Extract the [X, Y] coordinate from the center of the cell holding the provided text.  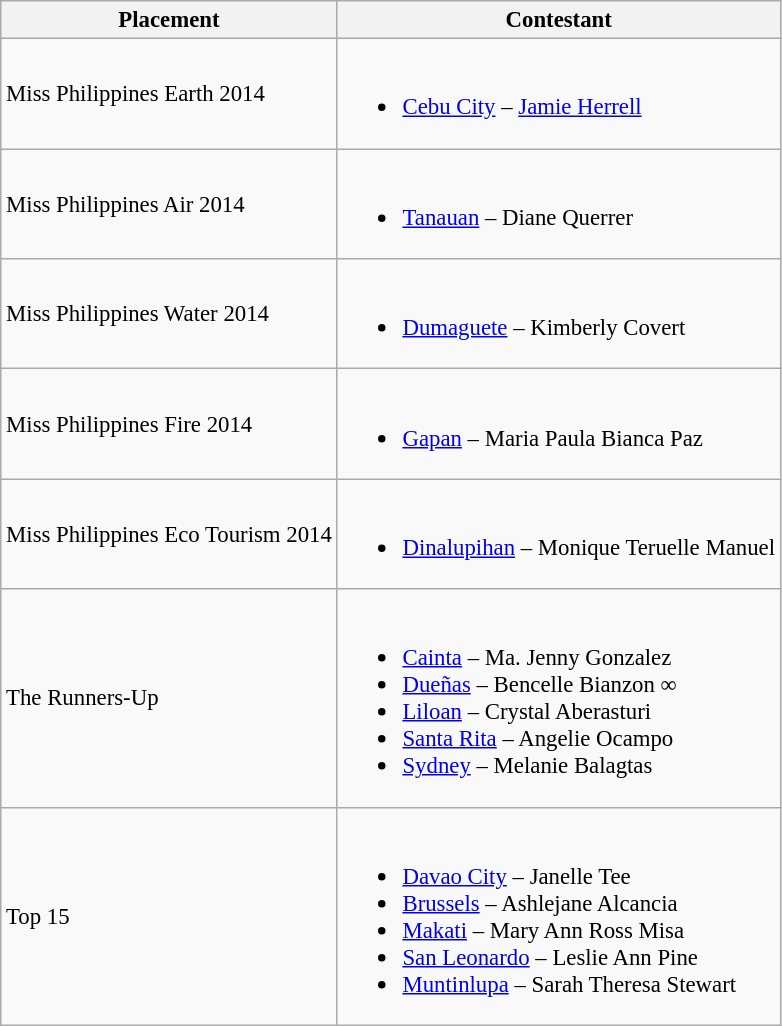
Davao City – Janelle TeeBrussels – Ashlejane AlcanciaMakati – Mary Ann Ross MisaSan Leonardo – Leslie Ann PineMuntinlupa – Sarah Theresa Stewart [558, 916]
Miss Philippines Air 2014 [169, 204]
Miss Philippines Earth 2014 [169, 94]
Gapan – Maria Paula Bianca Paz [558, 424]
Dumaguete – Kimberly Covert [558, 314]
Cebu City – Jamie Herrell [558, 94]
Dinalupihan – Monique Teruelle Manuel [558, 534]
The Runners-Up [169, 698]
Miss Philippines Water 2014 [169, 314]
Placement [169, 20]
Miss Philippines Fire 2014 [169, 424]
Contestant [558, 20]
Miss Philippines Eco Tourism 2014 [169, 534]
Cainta – Ma. Jenny GonzalezDueñas – Bencelle Bianzon ∞Liloan – Crystal AberasturiSanta Rita – Angelie OcampoSydney – Melanie Balagtas [558, 698]
Tanauan – Diane Querrer [558, 204]
Top 15 [169, 916]
